Output the (X, Y) coordinate of the center of the cell containing the given text.  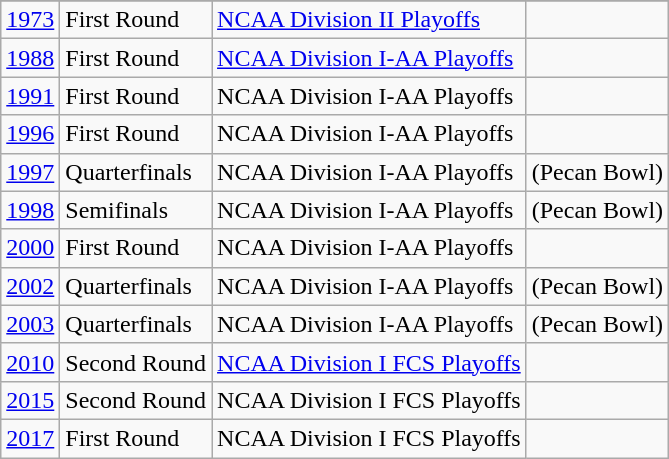
NCAA Division II Playoffs (370, 20)
2015 (30, 400)
2003 (30, 324)
Semifinals (136, 210)
2010 (30, 362)
1998 (30, 210)
1997 (30, 172)
1996 (30, 134)
2000 (30, 248)
2017 (30, 438)
1991 (30, 96)
1973 (30, 20)
2002 (30, 286)
1988 (30, 58)
